Pinpoint the cell where the given text exists, returning its (X, Y) midpoint coordinate. 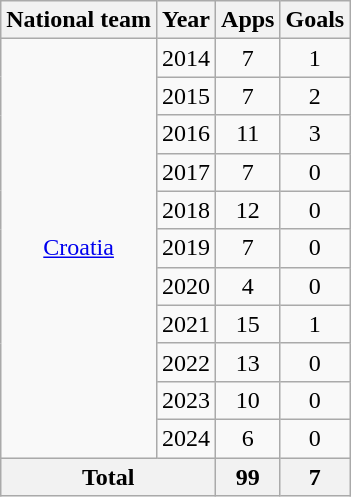
2016 (186, 134)
13 (248, 362)
Apps (248, 20)
12 (248, 210)
2021 (186, 324)
4 (248, 286)
2019 (186, 248)
10 (248, 400)
2020 (186, 286)
6 (248, 438)
Goals (315, 20)
Croatia (79, 248)
National team (79, 20)
2024 (186, 438)
2022 (186, 362)
11 (248, 134)
2014 (186, 58)
Year (186, 20)
3 (315, 134)
2018 (186, 210)
2 (315, 96)
15 (248, 324)
2017 (186, 172)
99 (248, 477)
2023 (186, 400)
Total (108, 477)
2015 (186, 96)
